Detect which cell encompasses the target text, then output its (x, y) center coordinate. 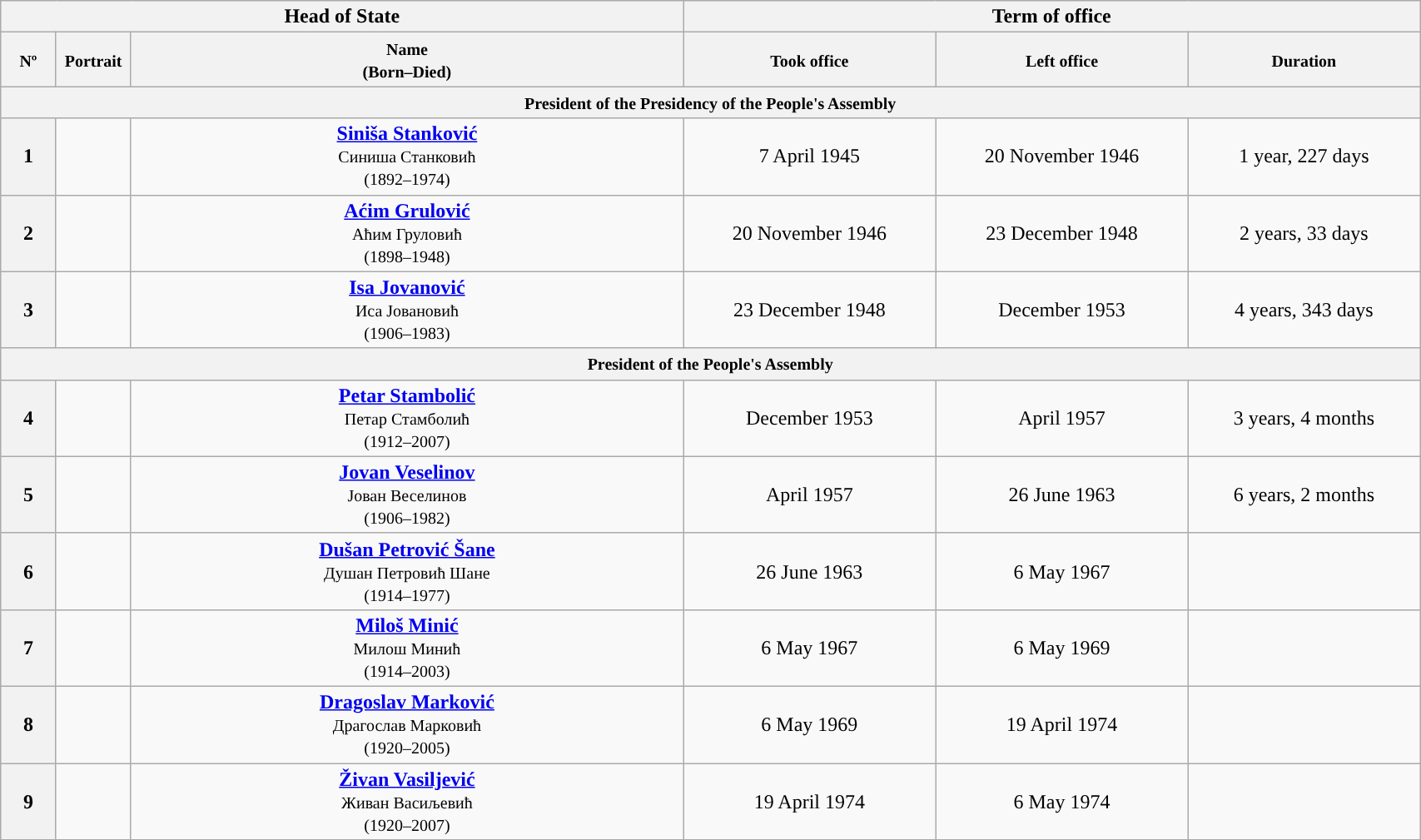
Petar StambolićПетар Стамболић(1912–2007) (407, 418)
6 (28, 571)
2 years, 33 days (1304, 233)
3 years, 4 months (1304, 418)
Isa JovanovićИса Јовановић(1906–1983) (407, 310)
3 (28, 310)
Head of State (342, 17)
4 years, 343 days (1304, 310)
Nº (28, 60)
President of the People's Assembly (711, 364)
Name(Born–Died) (407, 60)
Aćim GrulovićАћим Груловић(1898–1948) (407, 233)
Miloš MinićМилош Минић(1914–2003) (407, 648)
Duration (1304, 60)
Dragoslav MarkovićДрагослав Марковић(1920–2005) (407, 724)
9 (28, 801)
Took office (809, 60)
4 (28, 418)
Portrait (93, 60)
Term of office (1052, 17)
Živan VasiljevićЖиван Васиљевић(1920–2007) (407, 801)
2 (28, 233)
Dušan Petrović ŠaneДушан Петровић Шане(1914–1977) (407, 571)
President of the Presidency of the People's Assembly (711, 102)
5 (28, 495)
Jovan VeselinovЈован Веселинов(1906–1982) (407, 495)
8 (28, 724)
Siniša StankovićСиниша Станковић(1892–1974) (407, 157)
6 years, 2 months (1304, 495)
6 May 1974 (1062, 801)
7 (28, 648)
1 (28, 157)
7 April 1945 (809, 157)
1 year, 227 days (1304, 157)
Left office (1062, 60)
